Scan for the cell matching the given text and deliver its [x, y] coordinate at center. 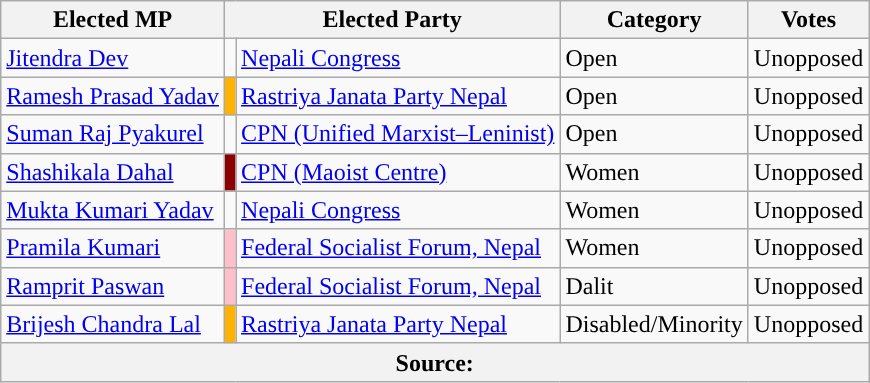
Brijesh Chandra Lal [113, 324]
Shashikala Dahal [113, 172]
Jitendra Dev [113, 58]
Ramprit Paswan [113, 286]
Source: [435, 362]
Suman Raj Pyakurel [113, 134]
CPN (Unified Marxist–Leninist) [398, 134]
CPN (Maoist Centre) [398, 172]
Pramila Kumari [113, 248]
Elected Party [392, 20]
Ramesh Prasad Yadav [113, 96]
Votes [808, 20]
Elected MP [113, 20]
Category [654, 20]
Disabled/Minority [654, 324]
Dalit [654, 286]
Mukta Kumari Yadav [113, 210]
